Provide the [x, y] coordinate of the cell's center where the given text is located.  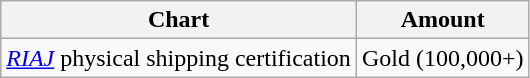
Chart [179, 20]
Amount [442, 20]
RIAJ physical shipping certification [179, 58]
Gold (100,000+) [442, 58]
